Locate the cell with the specified text and output its [x, y] center coordinate. 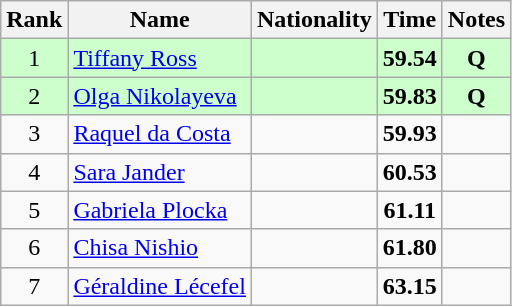
3 [34, 134]
Name [160, 20]
5 [34, 210]
6 [34, 248]
4 [34, 172]
Géraldine Lécefel [160, 286]
60.53 [410, 172]
1 [34, 58]
Raquel da Costa [160, 134]
Olga Nikolayeva [160, 96]
61.11 [410, 210]
Tiffany Ross [160, 58]
Chisa Nishio [160, 248]
7 [34, 286]
59.83 [410, 96]
Rank [34, 20]
61.80 [410, 248]
Nationality [314, 20]
2 [34, 96]
Gabriela Plocka [160, 210]
Time [410, 20]
59.54 [410, 58]
Notes [476, 20]
63.15 [410, 286]
Sara Jander [160, 172]
59.93 [410, 134]
